Detect which cell encompasses the target text, then output its (X, Y) center coordinate. 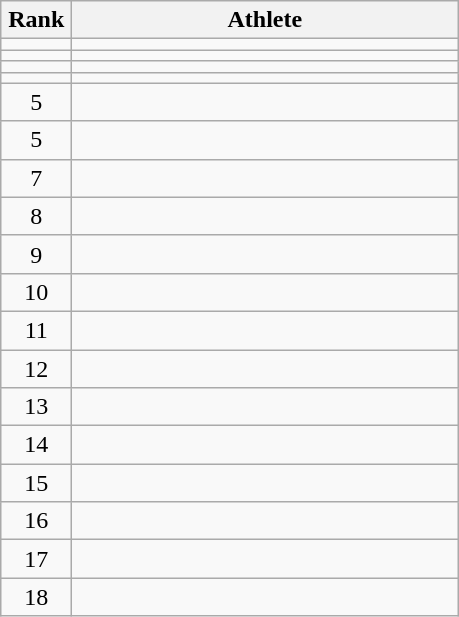
Athlete (265, 20)
10 (36, 292)
18 (36, 597)
8 (36, 216)
13 (36, 407)
7 (36, 178)
11 (36, 330)
9 (36, 254)
16 (36, 521)
17 (36, 559)
Rank (36, 20)
15 (36, 483)
14 (36, 445)
12 (36, 369)
